Identify which cell holds the provided text, then report its [x, y] central coordinate. 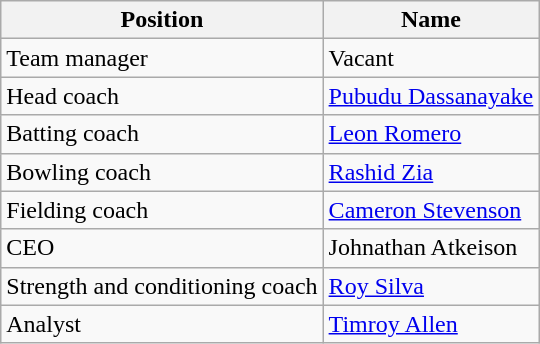
Name [431, 20]
Head coach [162, 96]
Roy Silva [431, 286]
Pubudu Dassanayake [431, 96]
Leon Romero [431, 134]
Analyst [162, 324]
Cameron Stevenson [431, 210]
Rashid Zia [431, 172]
Batting coach [162, 134]
Position [162, 20]
Johnathan Atkeison [431, 248]
CEO [162, 248]
Fielding coach [162, 210]
Team manager [162, 58]
Strength and conditioning coach [162, 286]
Timroy Allen [431, 324]
Vacant [431, 58]
Bowling coach [162, 172]
